Pinpoint the cell where the given text exists, returning its (X, Y) midpoint coordinate. 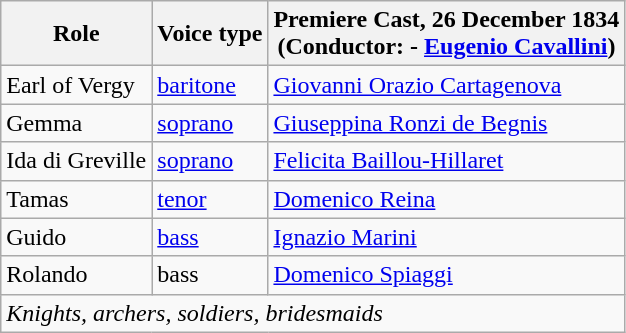
Knights, archers, soldiers, bridesmaids (313, 313)
Earl of Vergy (76, 85)
Rolando (76, 275)
Domenico Spiaggi (446, 275)
tenor (210, 199)
Giovanni Orazio Cartagenova (446, 85)
Ida di Greville (76, 161)
Felicita Baillou-Hillaret (446, 161)
Guido (76, 237)
baritone (210, 85)
Ignazio Marini (446, 237)
Tamas (76, 199)
Role (76, 34)
Premiere Cast, 26 December 1834(Conductor: - Eugenio Cavallini) (446, 34)
Domenico Reina (446, 199)
Voice type (210, 34)
Gemma (76, 123)
Giuseppina Ronzi de Begnis (446, 123)
